Output the (X, Y) coordinate of the center of the cell containing the given text.  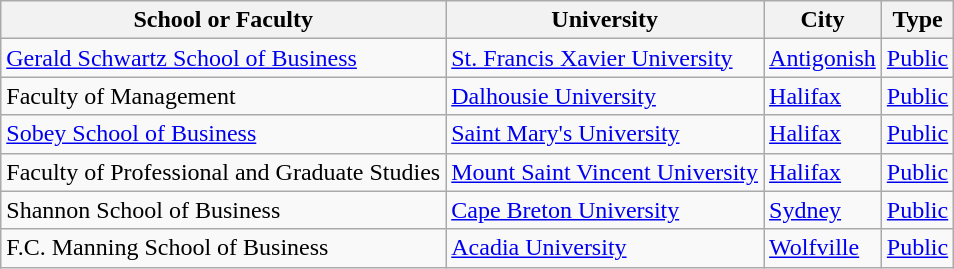
F.C. Manning School of Business (224, 248)
Cape Breton University (605, 210)
Gerald Schwartz School of Business (224, 58)
Type (917, 20)
Wolfville (823, 248)
Antigonish (823, 58)
Faculty of Professional and Graduate Studies (224, 172)
Dalhousie University (605, 96)
Shannon School of Business (224, 210)
St. Francis Xavier University (605, 58)
Sydney (823, 210)
Sobey School of Business (224, 134)
School or Faculty (224, 20)
Mount Saint Vincent University (605, 172)
Saint Mary's University (605, 134)
University (605, 20)
Acadia University (605, 248)
Faculty of Management (224, 96)
City (823, 20)
